Capture the cell that displays the provided text and extract its [x, y] central coordinate. 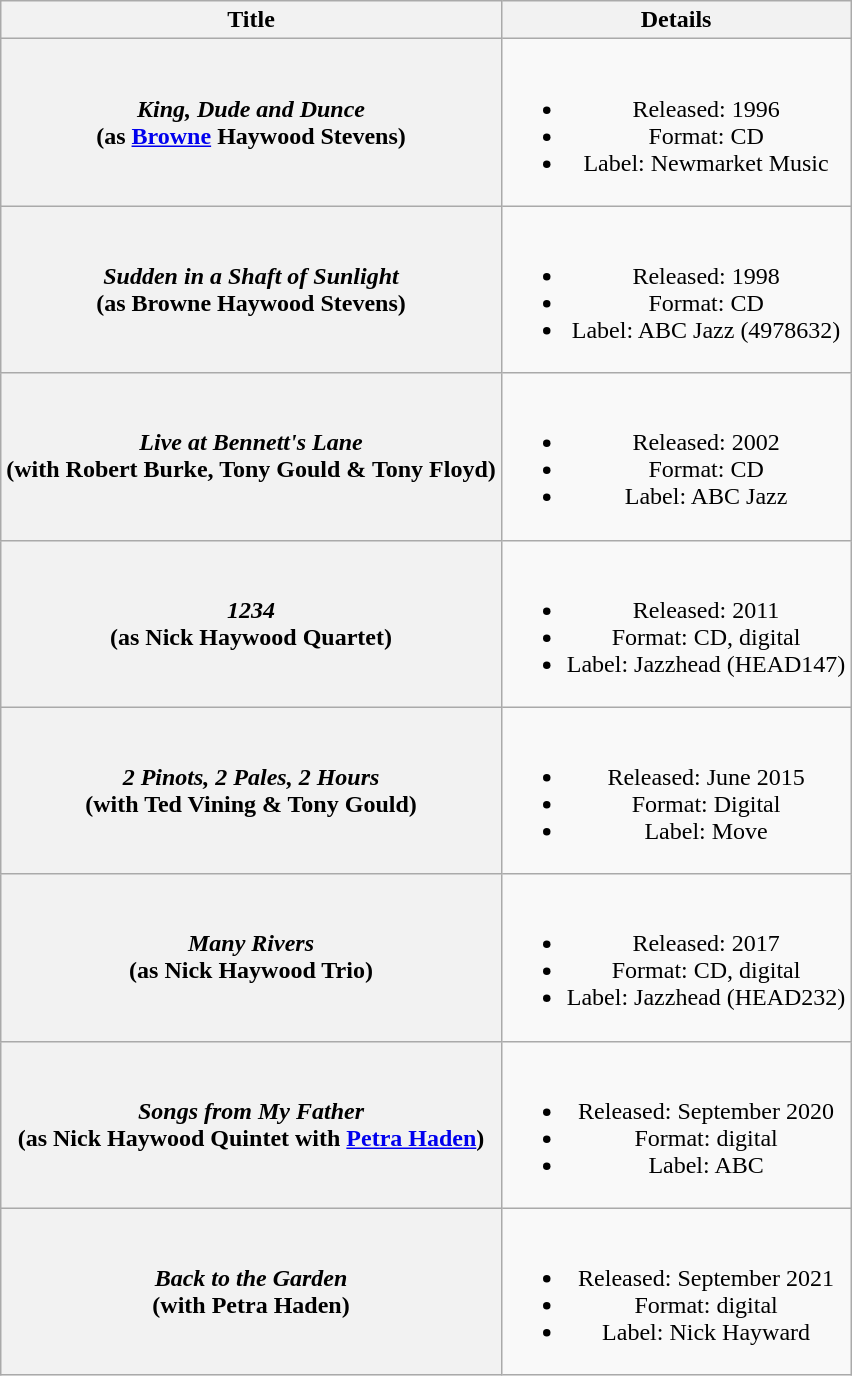
Released: June 2015Format: DigitalLabel: Move [676, 790]
Released: 2002Format: CDLabel: ABC Jazz [676, 456]
Released: September 2020Format: digitalLabel: ABC [676, 1124]
Live at Bennett's Lane (with Robert Burke, Tony Gould & Tony Floyd) [252, 456]
Released: 2017Format: CD, digitalLabel: Jazzhead (HEAD232) [676, 958]
Many Rivers (as Nick Haywood Trio) [252, 958]
Released: 1998Format: CDLabel: ABC Jazz (4978632) [676, 290]
Songs from My Father (as Nick Haywood Quintet with Petra Haden) [252, 1124]
Details [676, 20]
1234 (as Nick Haywood Quartet) [252, 624]
Back to the Garden (with Petra Haden) [252, 1292]
King, Dude and Dunce (as Browne Haywood Stevens) [252, 122]
Title [252, 20]
Released: September 2021Format: digitalLabel: Nick Hayward [676, 1292]
Sudden in a Shaft of Sunlight (as Browne Haywood Stevens) [252, 290]
Released: 2011Format: CD, digitalLabel: Jazzhead (HEAD147) [676, 624]
Released: 1996Format: CDLabel: Newmarket Music [676, 122]
2 Pinots, 2 Pales, 2 Hours (with Ted Vining & Tony Gould) [252, 790]
